Return the [x, y] coordinate for the center point of the cell that contains the specified text.  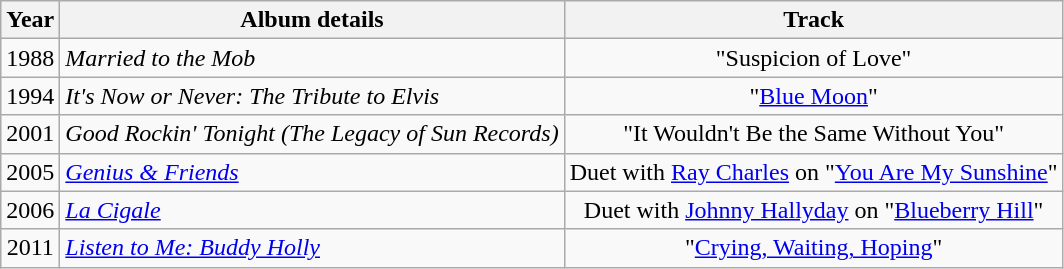
La Cigale [312, 210]
Good Rockin' Tonight (The Legacy of Sun Records) [312, 134]
"Suspicion of Love" [814, 58]
Genius & Friends [312, 172]
"Blue Moon" [814, 96]
Duet with Johnny Hallyday on "Blueberry Hill" [814, 210]
2011 [30, 248]
"It Wouldn't Be the Same Without You" [814, 134]
Duet with Ray Charles on "You Are My Sunshine" [814, 172]
2006 [30, 210]
1988 [30, 58]
1994 [30, 96]
Year [30, 20]
Married to the Mob [312, 58]
2001 [30, 134]
2005 [30, 172]
"Crying, Waiting, Hoping" [814, 248]
Track [814, 20]
It's Now or Never: The Tribute to Elvis [312, 96]
Album details [312, 20]
Listen to Me: Buddy Holly [312, 248]
